Find where the given text appears and provide that cell's center as (X, Y) coordinate. 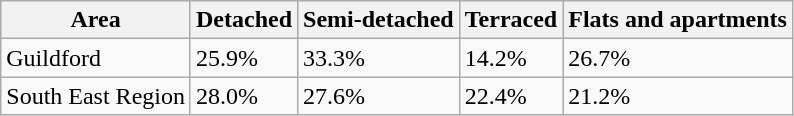
Semi-detached (379, 20)
25.9% (244, 58)
Flats and apartments (678, 20)
14.2% (510, 58)
Detached (244, 20)
Terraced (510, 20)
33.3% (379, 58)
22.4% (510, 96)
27.6% (379, 96)
21.2% (678, 96)
28.0% (244, 96)
South East Region (96, 96)
26.7% (678, 58)
Area (96, 20)
Guildford (96, 58)
